Provide the [x, y] coordinate of the cell's center where the given text is located.  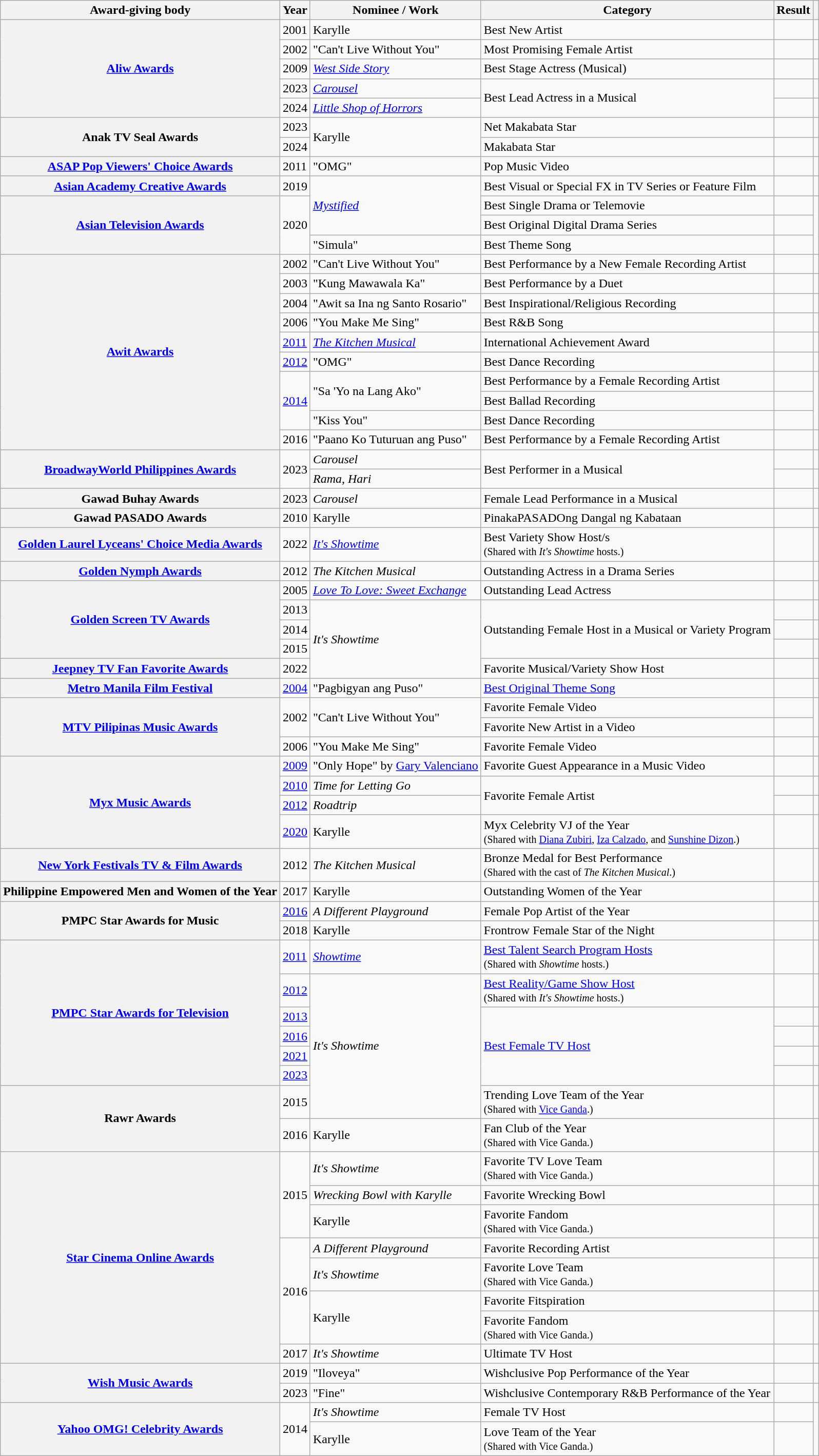
Best R&B Song [627, 323]
Roadtrip [395, 805]
Golden Nymph Awards [141, 571]
Net Makabata Star [627, 127]
2018 [295, 931]
Best Performance by a Duet [627, 284]
ASAP Pop Viewers' Choice Awards [141, 166]
"Only Hope" by Gary Valenciano [395, 766]
Bronze Medal for Best Performance (Shared with the cast of The Kitchen Musical.) [627, 865]
Best Original Digital Drama Series [627, 225]
"Fine" [395, 1393]
Gawad Buhay Awards [141, 498]
West Side Story [395, 69]
"Simula" [395, 245]
Star Cinema Online Awards [141, 1257]
Favorite Female Artist [627, 795]
Favorite Fitspiration [627, 1301]
Asian Academy Creative Awards [141, 186]
Philippine Empowered Men and Women of the Year [141, 891]
Wrecking Bowl with Karylle [395, 1195]
Female Lead Performance in a Musical [627, 498]
PinakaPASADOng Dangal ng Kabataan [627, 518]
International Achievement Award [627, 342]
Outstanding Women of the Year [627, 891]
Pop Music Video [627, 166]
Trending Love Team of the Year (Shared with Vice Ganda.) [627, 1102]
Mystified [395, 205]
Anak TV Seal Awards [141, 137]
Most Promising Female Artist [627, 49]
2005 [295, 591]
Best Original Theme Song [627, 688]
Best Talent Search Program Hosts (Shared with Showtime hosts.) [627, 957]
Time for Letting Go [395, 785]
Golden Screen TV Awards [141, 620]
"Awit sa Ina ng Santo Rosario" [395, 303]
"Paano Ko Tuturuan ang Puso" [395, 440]
Best Variety Show Host/s (Shared with It's Showtime hosts.) [627, 544]
Result [793, 10]
Awit Awards [141, 352]
Best Performer in a Musical [627, 469]
Best Theme Song [627, 245]
Favorite Love Team (Shared with Vice Ganda.) [627, 1274]
MTV Pilipinas Music Awards [141, 727]
Favorite Recording Artist [627, 1248]
Rama, Hari [395, 479]
Myx Celebrity VJ of the Year (Shared with Diana Zubiri, Iza Calzado, and Sunshine Dizon.) [627, 831]
Outstanding Female Host in a Musical or Variety Program [627, 629]
Category [627, 10]
Wishclusive Pop Performance of the Year [627, 1373]
Favorite Wrecking Bowl [627, 1195]
Year [295, 10]
Metro Manila Film Festival [141, 688]
Best Lead Actress in a Musical [627, 98]
Award-giving body [141, 10]
PMPC Star Awards for Television [141, 1013]
Makabata Star [627, 147]
Wish Music Awards [141, 1383]
Outstanding Lead Actress [627, 591]
Best Ballad Recording [627, 401]
New York Festivals TV & Film Awards [141, 865]
Best Performance by a New Female Recording Artist [627, 264]
Female Pop Artist of the Year [627, 911]
Myx Music Awards [141, 802]
"Iloveya" [395, 1373]
Wishclusive Contemporary R&B Performance of the Year [627, 1393]
Jeepney TV Fan Favorite Awards [141, 668]
Fan Club of the Year (Shared with Vice Ganda.) [627, 1135]
PMPC Star Awards for Music [141, 920]
2003 [295, 284]
Favorite Musical/Variety Show Host [627, 668]
BroadwayWorld Philippines Awards [141, 469]
Golden Laurel Lyceans' Choice Media Awards [141, 544]
"Sa 'Yo na Lang Ako" [395, 391]
Asian Television Awards [141, 225]
Favorite TV Love Team (Shared with Vice Ganda.) [627, 1169]
Favorite Guest Appearance in a Music Video [627, 766]
Showtime [395, 957]
Best New Artist [627, 30]
2021 [295, 1056]
Favorite New Artist in a Video [627, 727]
Love To Love: Sweet Exchange [395, 591]
Outstanding Actress in a Drama Series [627, 571]
Best Single Drama or Telemovie [627, 205]
Ultimate TV Host [627, 1354]
Rawr Awards [141, 1118]
Best Visual or Special FX in TV Series or Feature Film [627, 186]
Yahoo OMG! Celebrity Awards [141, 1429]
Aliw Awards [141, 69]
Nominee / Work [395, 10]
Little Shop of Horrors [395, 108]
Best Stage Actress (Musical) [627, 69]
Love Team of the Year (Shared with Vice Ganda.) [627, 1439]
"Pagbigyan ang Puso" [395, 688]
2001 [295, 30]
Best Inspirational/Religious Recording [627, 303]
"Kung Mawawala Ka" [395, 284]
Female TV Host [627, 1412]
Best Reality/Game Show Host (Shared with It's Showtime hosts.) [627, 990]
Best Female TV Host [627, 1046]
"Kiss You" [395, 420]
Gawad PASADO Awards [141, 518]
Frontrow Female Star of the Night [627, 931]
